Scan for the cell matching the given text and deliver its (x, y) coordinate at center. 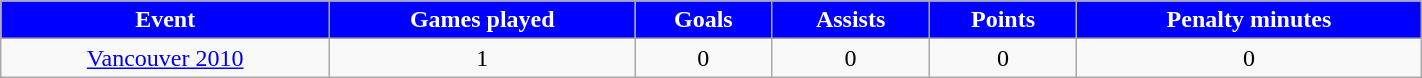
Games played (482, 20)
Assists (851, 20)
Goals (704, 20)
Points (1002, 20)
1 (482, 58)
Vancouver 2010 (166, 58)
Penalty minutes (1250, 20)
Event (166, 20)
